Capture the cell that displays the provided text and extract its (x, y) central coordinate. 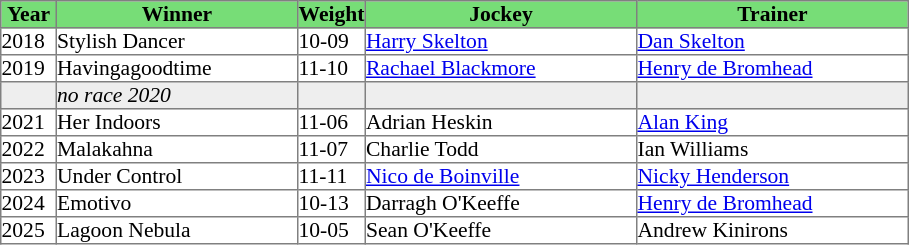
Darragh O'Keeffe (501, 204)
Winner (177, 14)
Trainer (773, 14)
Sean O'Keeffe (501, 230)
11-07 (332, 150)
Malakahna (177, 150)
Harry Skelton (501, 42)
Jockey (501, 14)
Rachael Blackmore (501, 68)
Lagoon Nebula (177, 230)
11-11 (332, 176)
Nicky Henderson (773, 176)
2018 (29, 42)
2022 (29, 150)
11-10 (332, 68)
Ian Williams (773, 150)
Nico de Boinville (501, 176)
2019 (29, 68)
10-09 (332, 42)
Charlie Todd (501, 150)
Alan King (773, 122)
Stylish Dancer (177, 42)
Andrew Kinirons (773, 230)
Adrian Heskin (501, 122)
Havingagoodtime (177, 68)
2024 (29, 204)
2023 (29, 176)
2025 (29, 230)
Dan Skelton (773, 42)
Weight (332, 14)
Her Indoors (177, 122)
2021 (29, 122)
10-05 (332, 230)
11-06 (332, 122)
Emotivo (177, 204)
Year (29, 14)
10-13 (332, 204)
Under Control (177, 176)
no race 2020 (177, 96)
